Provide the [X, Y] coordinate of the cell's center where the given text is located.  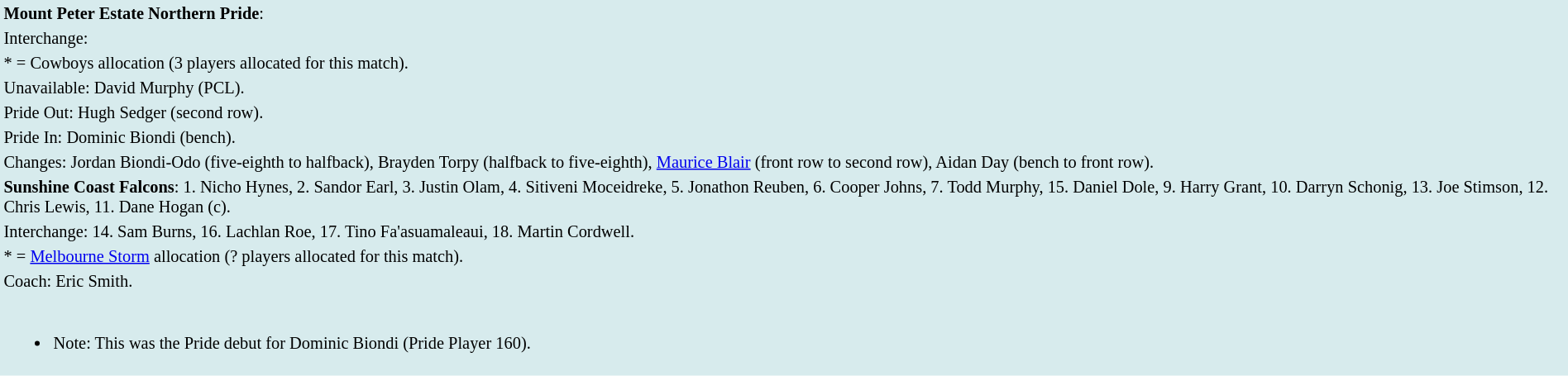
* = Cowboys allocation (3 players allocated for this match). [784, 63]
Coach: Eric Smith. [784, 281]
Mount Peter Estate Northern Pride: [784, 13]
Pride In: Dominic Biondi (bench). [784, 137]
* = Melbourne Storm allocation (? players allocated for this match). [784, 256]
Unavailable: David Murphy (PCL). [784, 88]
Pride Out: Hugh Sedger (second row). [784, 112]
Interchange: [784, 38]
Interchange: 14. Sam Burns, 16. Lachlan Roe, 17. Tino Fa'asuamaleaui, 18. Martin Cordwell. [784, 231]
Note: This was the Pride debut for Dominic Biondi (Pride Player 160). [784, 333]
